Extract the (X, Y) coordinate from the center of the cell holding the provided text.  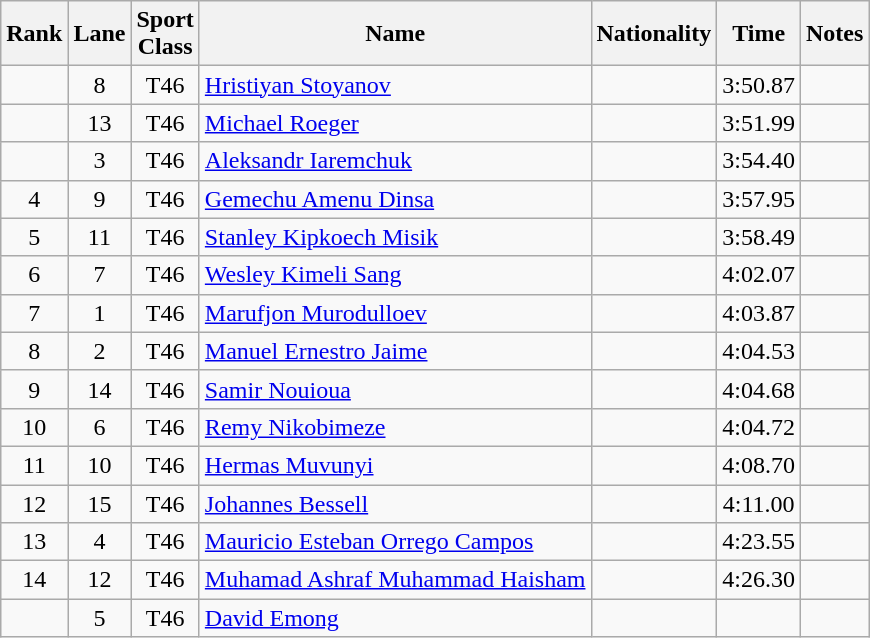
4:11.00 (759, 503)
4:23.55 (759, 542)
3:57.95 (759, 199)
1 (100, 313)
2 (100, 351)
4:26.30 (759, 580)
Muhamad Ashraf Muhammad Haisham (395, 580)
Stanley Kipkoech Misik (395, 237)
3:54.40 (759, 161)
Notes (834, 34)
4:04.53 (759, 351)
4:02.07 (759, 275)
Time (759, 34)
SportClass (165, 34)
15 (100, 503)
4:04.68 (759, 389)
3 (100, 161)
3:58.49 (759, 237)
David Emong (395, 618)
Lane (100, 34)
Nationality (654, 34)
Hermas Muvunyi (395, 465)
Rank (34, 34)
3:50.87 (759, 85)
Name (395, 34)
Johannes Bessell (395, 503)
Hristiyan Stoyanov (395, 85)
Aleksandr Iaremchuk (395, 161)
Wesley Kimeli Sang (395, 275)
4:04.72 (759, 427)
Manuel Ernestro Jaime (395, 351)
Remy Nikobimeze (395, 427)
Marufjon Murodulloev (395, 313)
Mauricio Esteban Orrego Campos (395, 542)
4:08.70 (759, 465)
Samir Nouioua (395, 389)
Gemechu Amenu Dinsa (395, 199)
4:03.87 (759, 313)
Michael Roeger (395, 123)
3:51.99 (759, 123)
